From the cell containing the given text, extract its center point as (x, y) coordinate. 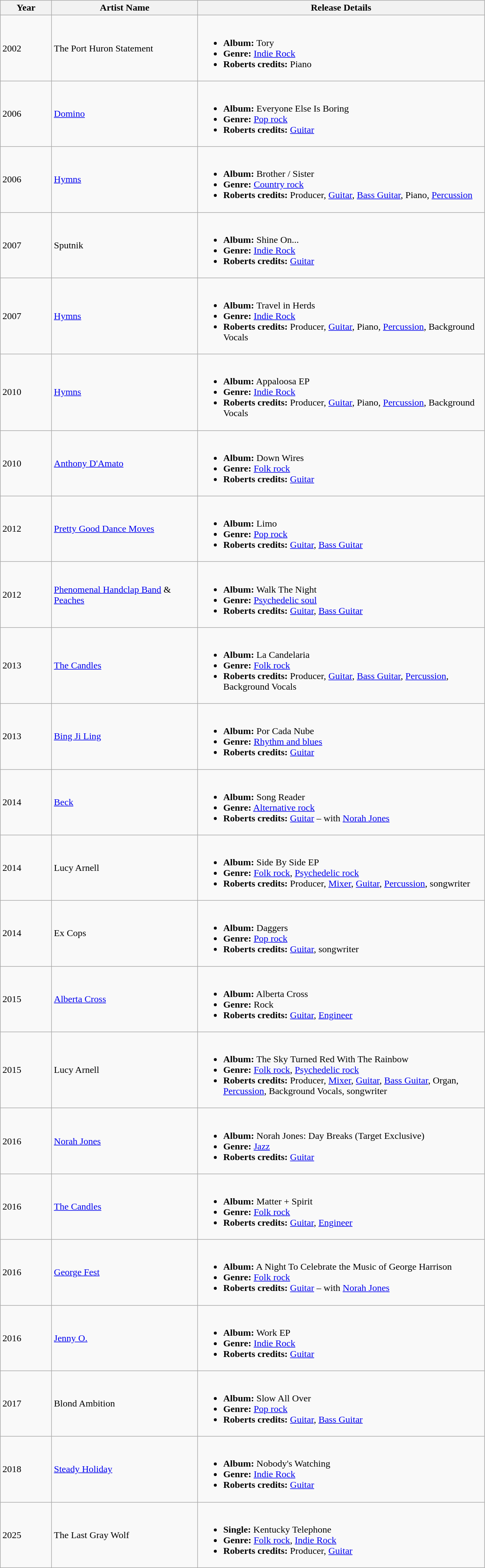
Release Details (341, 8)
Phenomenal Handclap Band & Peaches (125, 594)
Album: La CandelariaGenre: Folk rockRoberts credits: Producer, Guitar, Bass Guitar, Percussion, Background Vocals (341, 665)
Steady Holiday (125, 1469)
The Port Huron Statement (125, 48)
Pretty Good Dance Moves (125, 529)
Album: Walk The NightGenre: Psychedelic soulRoberts credits: Guitar, Bass Guitar (341, 594)
Album: Brother / SisterGenre: Country rockRoberts credits: Producer, Guitar, Bass Guitar, Piano, Percussion (341, 179)
Album: Alberta CrossGenre: RockRoberts credits: Guitar, Engineer (341, 999)
2002 (26, 48)
Single: Kentucky TelephoneGenre: Folk rock, Indie RockRoberts credits: Producer, Guitar (341, 1535)
2017 (26, 1404)
Beck (125, 802)
Bing Ji Ling (125, 736)
Album: Shine On...Genre: Indie RockRoberts credits: Guitar (341, 245)
Year (26, 8)
Album: Down WiresGenre: Folk rockRoberts credits: Guitar (341, 463)
Album: Norah Jones: Day Breaks (Target Exclusive)Genre: JazzRoberts credits: Guitar (341, 1141)
Album: Nobody's WatchingGenre: Indie RockRoberts credits: Guitar (341, 1469)
2018 (26, 1469)
Album: Travel in HerdsGenre: Indie RockRoberts credits: Producer, Guitar, Piano, Percussion, Background Vocals (341, 316)
Sputnik (125, 245)
Blond Ambition (125, 1404)
2025 (26, 1535)
Album: DaggersGenre: Pop rockRoberts credits: Guitar, songwriter (341, 934)
Ex Cops (125, 934)
Anthony D'Amato (125, 463)
Artist Name (125, 8)
Domino (125, 114)
Album: A Night To Celebrate the Music of George HarrisonGenre: Folk rockRoberts credits: Guitar – with Norah Jones (341, 1272)
George Fest (125, 1272)
Album: Por Cada NubeGenre: Rhythm and bluesRoberts credits: Guitar (341, 736)
Album: LimoGenre: Pop rockRoberts credits: Guitar, Bass Guitar (341, 529)
The Last Gray Wolf (125, 1535)
Album: ToryGenre: Indie RockRoberts credits: Piano (341, 48)
Norah Jones (125, 1141)
Album: Side By Side EPGenre: Folk rock, Psychedelic rockRoberts credits: Producer, Mixer, Guitar, Percussion, songwriter (341, 868)
Album: Everyone Else Is BoringGenre: Pop rockRoberts credits: Guitar (341, 114)
Album: Song ReaderGenre: Alternative rockRoberts credits: Guitar – with Norah Jones (341, 802)
Album: Appaloosa EPGenre: Indie RockRoberts credits: Producer, Guitar, Piano, Percussion, Background Vocals (341, 392)
Alberta Cross (125, 999)
Album: Work EPGenre: Indie RockRoberts credits: Guitar (341, 1338)
Album: Slow All OverGenre: Pop rockRoberts credits: Guitar, Bass Guitar (341, 1404)
Album: Matter + SpiritGenre: Folk rockRoberts credits: Guitar, Engineer (341, 1206)
Jenny O. (125, 1338)
